From the cell containing the given text, extract its center point as [x, y] coordinate. 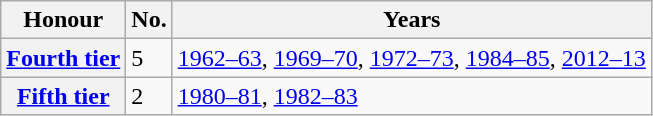
Honour [64, 20]
1980–81, 1982–83 [412, 96]
1962–63, 1969–70, 1972–73, 1984–85, 2012–13 [412, 58]
Fourth tier [64, 58]
Years [412, 20]
5 [149, 58]
No. [149, 20]
2 [149, 96]
Fifth tier [64, 96]
